For the text-containing cell, return its midpoint in (X, Y) coordinate format. 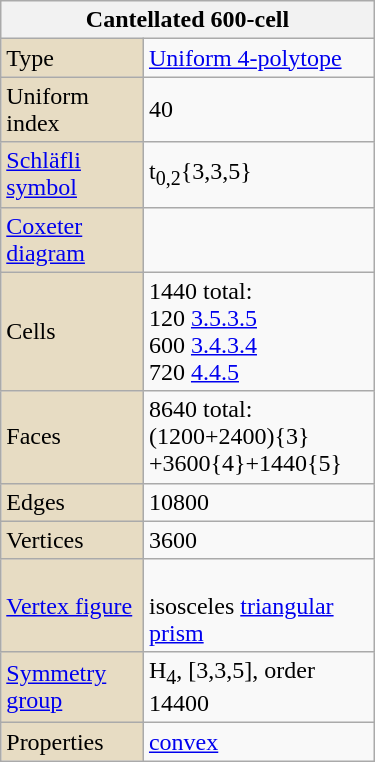
t0,2{3,3,5} (258, 174)
Type (72, 58)
Cantellated 600-cell (188, 20)
Uniform 4-polytope (258, 58)
3600 (258, 540)
Cells (72, 332)
1440 total:120 3.5.3.5600 3.4.3.4720 4.4.5 (258, 332)
Coxeter diagram (72, 240)
Vertex figure (72, 605)
H4, [3,3,5], order 14400 (258, 686)
Symmetry group (72, 686)
10800 (258, 502)
Uniform index (72, 110)
isosceles triangular prism (258, 605)
Edges (72, 502)
convex (258, 742)
Faces (72, 437)
8640 total:(1200+2400){3}+3600{4}+1440{5} (258, 437)
Vertices (72, 540)
Schläfli symbol (72, 174)
Properties (72, 742)
40 (258, 110)
